For the text-containing cell, return its midpoint in [X, Y] coordinate format. 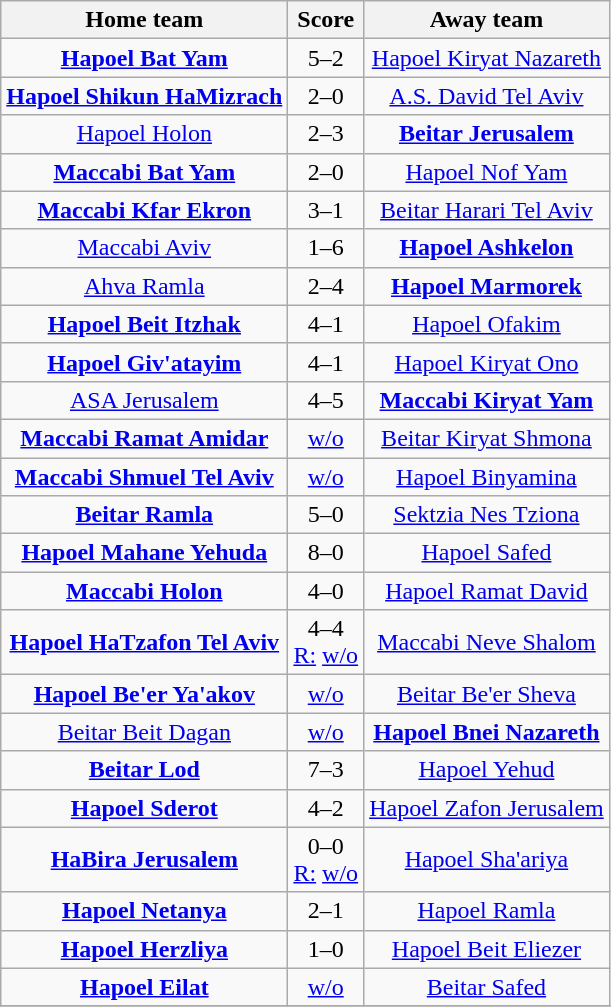
Hapoel Ashkelon [487, 248]
0–0 R: w/o [326, 860]
Hapoel Giv'atayim [144, 362]
8–0 [326, 553]
5–2 [326, 58]
3–1 [326, 210]
Hapoel Eilat [144, 987]
Home team [144, 20]
Maccabi Bat Yam [144, 172]
Maccabi Neve Shalom [487, 642]
Hapoel Bnei Nazareth [487, 732]
1–0 [326, 949]
Beitar Safed [487, 987]
A.S. David Tel Aviv [487, 96]
Beitar Harari Tel Aviv [487, 210]
2–1 [326, 911]
Beitar Beit Dagan [144, 732]
Ahva Ramla [144, 286]
Beitar Ramla [144, 515]
Hapoel Ofakim [487, 324]
Hapoel Marmorek [487, 286]
2–4 [326, 286]
Hapoel Binyamina [487, 477]
1–6 [326, 248]
Hapoel Safed [487, 553]
7–3 [326, 770]
Hapoel Holon [144, 134]
Hapoel Kiryat Ono [487, 362]
Hapoel Sha'ariya [487, 860]
ASA Jerusalem [144, 400]
Hapoel Ramat David [487, 591]
Hapoel Beit Itzhak [144, 324]
Hapoel Zafon Jerusalem [487, 808]
4–2 [326, 808]
5–0 [326, 515]
Maccabi Holon [144, 591]
4–4 R: w/o [326, 642]
Hapoel Be'er Ya'akov [144, 694]
Hapoel Shikun HaMizrach [144, 96]
Beitar Lod [144, 770]
Hapoel Ramla [487, 911]
Hapoel Nof Yam [487, 172]
Beitar Kiryat Shmona [487, 438]
Maccabi Aviv [144, 248]
Maccabi Shmuel Tel Aviv [144, 477]
HaBira Jerusalem [144, 860]
Score [326, 20]
Hapoel Beit Eliezer [487, 949]
Hapoel Mahane Yehuda [144, 553]
Sektzia Nes Tziona [487, 515]
Hapoel Yehud [487, 770]
Hapoel Bat Yam [144, 58]
Beitar Be'er Sheva [487, 694]
Hapoel Sderot [144, 808]
Maccabi Kfar Ekron [144, 210]
Hapoel Kiryat Nazareth [487, 58]
Maccabi Kiryat Yam [487, 400]
4–5 [326, 400]
Maccabi Ramat Amidar [144, 438]
Hapoel Herzliya [144, 949]
Hapoel HaTzafon Tel Aviv [144, 642]
Hapoel Netanya [144, 911]
Away team [487, 20]
4–0 [326, 591]
Beitar Jerusalem [487, 134]
2–3 [326, 134]
